Find where the given text appears and provide that cell's center as (X, Y) coordinate. 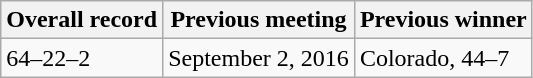
September 2, 2016 (259, 58)
Previous meeting (259, 20)
64–22–2 (82, 58)
Previous winner (443, 20)
Overall record (82, 20)
Colorado, 44–7 (443, 58)
